Extract the (X, Y) coordinate from the center of the cell holding the provided text.  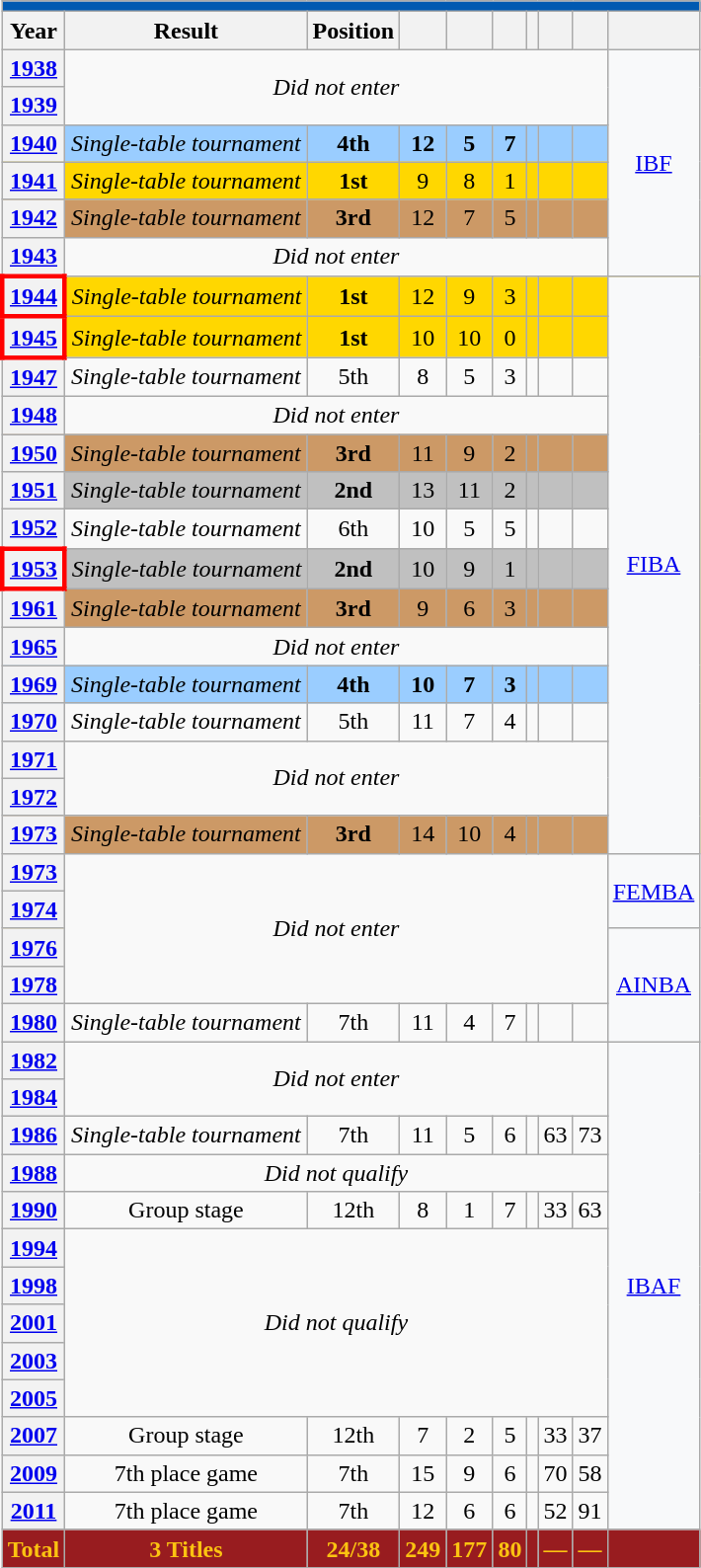
1953 (34, 569)
1948 (34, 415)
1994 (34, 1248)
2001 (34, 1323)
2005 (34, 1398)
24/38 (353, 1548)
Result (186, 31)
70 (555, 1473)
Position (353, 31)
2007 (34, 1436)
15 (423, 1473)
1972 (34, 797)
13 (423, 491)
1984 (34, 1098)
1974 (34, 909)
3 Titles (186, 1548)
0 (509, 338)
1942 (34, 218)
FEMBA (654, 891)
1943 (34, 257)
FIBA (654, 565)
1938 (34, 68)
1947 (34, 377)
1961 (34, 608)
1986 (34, 1136)
Total (34, 1548)
1970 (34, 722)
73 (590, 1136)
37 (590, 1436)
1978 (34, 984)
IBAF (654, 1286)
AINBA (654, 984)
1945 (34, 338)
1939 (34, 106)
1990 (34, 1211)
6th (353, 529)
1969 (34, 684)
52 (555, 1511)
177 (470, 1548)
Year (34, 31)
IBF (654, 163)
1952 (34, 529)
80 (509, 1548)
2003 (34, 1361)
1998 (34, 1286)
2011 (34, 1511)
1940 (34, 143)
1976 (34, 947)
1971 (34, 759)
58 (590, 1473)
14 (423, 834)
2009 (34, 1473)
1988 (34, 1173)
1944 (34, 296)
1950 (34, 453)
1965 (34, 647)
91 (590, 1511)
1951 (34, 491)
249 (423, 1548)
1982 (34, 1059)
1980 (34, 1022)
1941 (34, 181)
